Provide the [X, Y] coordinate of the cell's center where the given text is located.  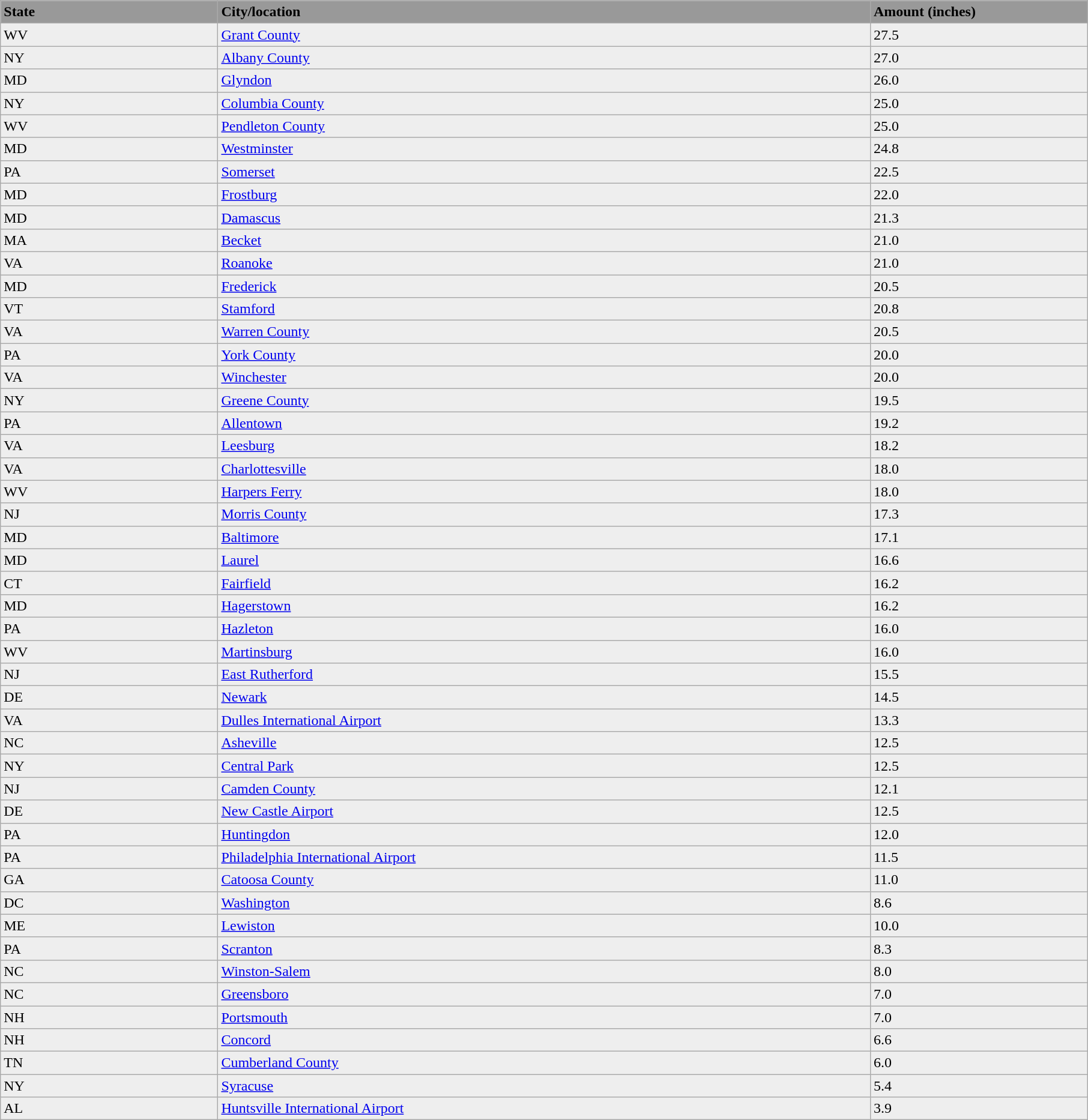
19.2 [979, 423]
27.0 [979, 58]
AL [109, 1109]
Asheville [544, 743]
Leesburg [544, 446]
Concord [544, 1040]
Syracuse [544, 1086]
12.1 [979, 789]
Greensboro [544, 994]
Fairfield [544, 583]
York County [544, 355]
Amount (inches) [979, 12]
Dulles International Airport [544, 720]
Camden County [544, 789]
Portsmouth [544, 1017]
17.1 [979, 537]
8.0 [979, 971]
Laurel [544, 560]
12.0 [979, 834]
Winchester [544, 378]
Winston-Salem [544, 971]
New Castle Airport [544, 811]
Newark [544, 697]
Westminster [544, 149]
Lewiston [544, 926]
Scranton [544, 948]
18.2 [979, 446]
3.9 [979, 1109]
6.6 [979, 1040]
16.6 [979, 560]
Martinsburg [544, 651]
DC [109, 903]
17.3 [979, 514]
Glyndon [544, 80]
5.4 [979, 1086]
13.3 [979, 720]
ME [109, 926]
East Rutherford [544, 675]
10.0 [979, 926]
Roanoke [544, 263]
Somerset [544, 172]
Albany County [544, 58]
27.5 [979, 35]
TN [109, 1063]
Charlottesville [544, 469]
VT [109, 309]
Washington [544, 903]
Frostburg [544, 194]
8.6 [979, 903]
26.0 [979, 80]
Allentown [544, 423]
State [109, 12]
Morris County [544, 514]
City/location [544, 12]
Warren County [544, 332]
19.5 [979, 400]
MA [109, 240]
Harpers Ferry [544, 492]
Becket [544, 240]
8.3 [979, 948]
22.0 [979, 194]
15.5 [979, 675]
14.5 [979, 697]
Baltimore [544, 537]
Central Park [544, 766]
Stamford [544, 309]
11.0 [979, 880]
24.8 [979, 149]
Greene County [544, 400]
Pendleton County [544, 126]
11.5 [979, 857]
Catoosa County [544, 880]
22.5 [979, 172]
Damascus [544, 217]
Philadelphia International Airport [544, 857]
Grant County [544, 35]
20.8 [979, 309]
Cumberland County [544, 1063]
21.3 [979, 217]
Hagerstown [544, 606]
Huntsville International Airport [544, 1109]
6.0 [979, 1063]
Frederick [544, 286]
Huntingdon [544, 834]
GA [109, 880]
CT [109, 583]
Hazleton [544, 628]
Columbia County [544, 103]
